Locate the cell with the specified text and output its [X, Y] center coordinate. 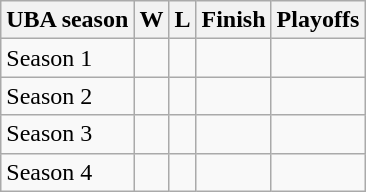
Season 2 [68, 96]
Season 1 [68, 58]
Playoffs [318, 20]
Season 3 [68, 134]
Season 4 [68, 172]
L [182, 20]
UBA season [68, 20]
W [152, 20]
Finish [234, 20]
